Return [X, Y] of the center of cell containing provided text 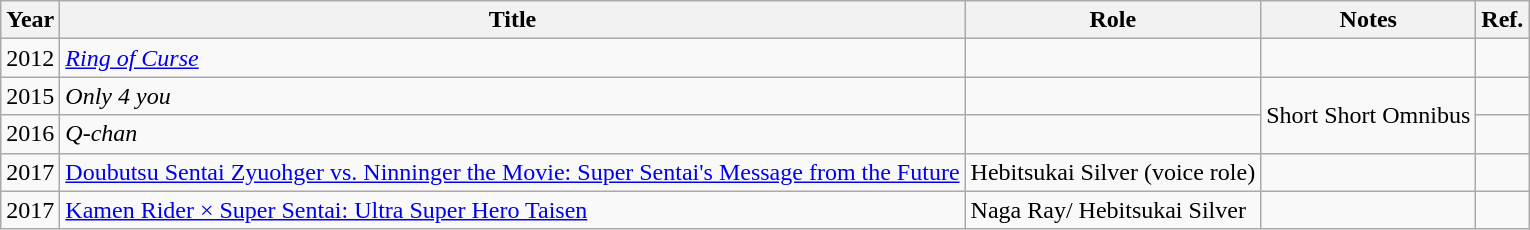
Short Short Omnibus [1368, 115]
Notes [1368, 20]
Ring of Curse [512, 58]
Doubutsu Sentai Zyuohger vs. Ninninger the Movie: Super Sentai's Message from the Future [512, 172]
Role [1113, 20]
Year [30, 20]
2016 [30, 134]
Q-chan [512, 134]
2015 [30, 96]
Only 4 you [512, 96]
Ref. [1502, 20]
2012 [30, 58]
Kamen Rider × Super Sentai: Ultra Super Hero Taisen [512, 210]
Title [512, 20]
Hebitsukai Silver (voice role) [1113, 172]
Naga Ray/ Hebitsukai Silver [1113, 210]
